From the cell containing the given text, extract its center point as (x, y) coordinate. 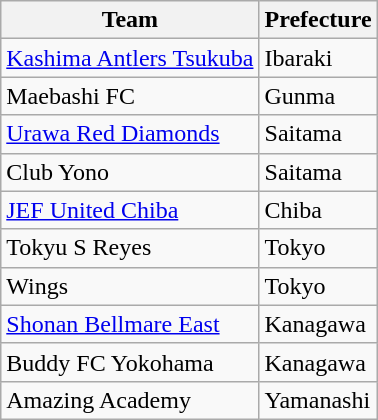
Ibaraki (318, 58)
Maebashi FC (130, 96)
Chiba (318, 210)
Shonan Bellmare East (130, 324)
Amazing Academy (130, 400)
Gunma (318, 96)
Team (130, 20)
Tokyu S Reyes (130, 248)
Urawa Red Diamonds (130, 134)
Yamanashi (318, 400)
JEF United Chiba (130, 210)
Prefecture (318, 20)
Club Yono (130, 172)
Wings (130, 286)
Buddy FC Yokohama (130, 362)
Kashima Antlers Tsukuba (130, 58)
